Locate the cell with the specified text and output its [x, y] center coordinate. 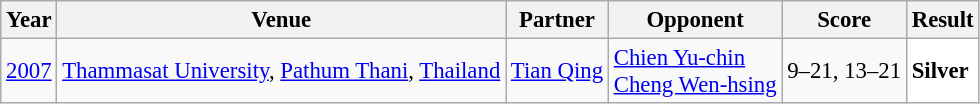
Tian Qing [558, 72]
Year [29, 20]
Venue [282, 20]
Chien Yu-chin Cheng Wen-hsing [695, 72]
Thammasat University, Pathum Thani, Thailand [282, 72]
2007 [29, 72]
Result [942, 20]
Opponent [695, 20]
9–21, 13–21 [844, 72]
Silver [942, 72]
Score [844, 20]
Partner [558, 20]
